Search for the cell housing the specified text and yield its (X, Y) center coordinate. 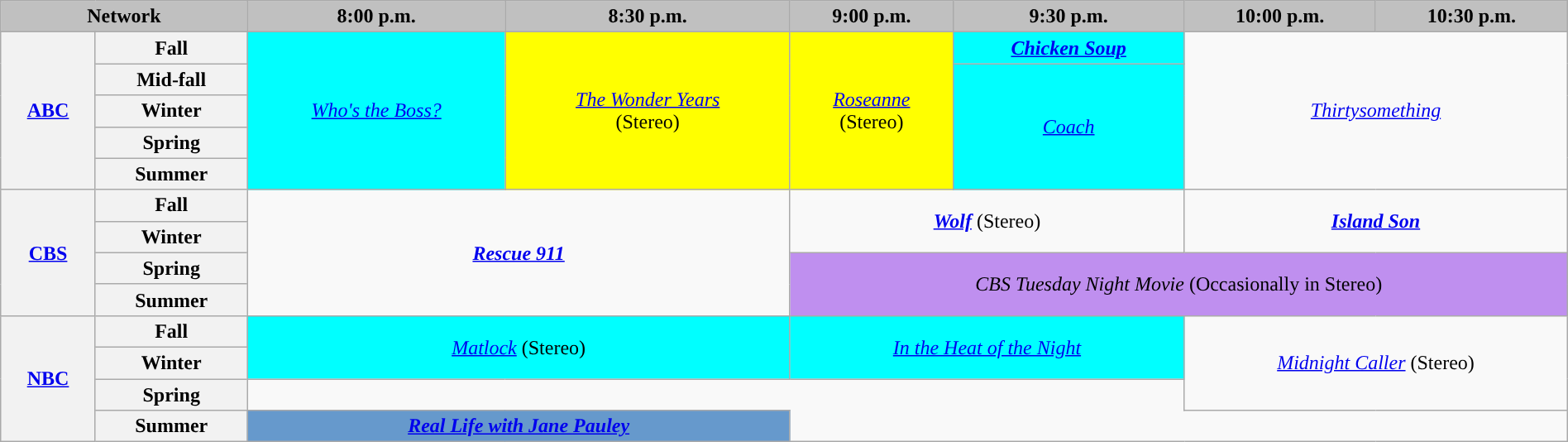
Who's the Boss? (376, 111)
Chicken Soup (1068, 48)
Rescue 911 (519, 252)
Roseanne(Stereo) (872, 111)
CBS (48, 252)
10:30 p.m. (1471, 17)
Wolf (Stereo) (987, 221)
The Wonder Years(Stereo) (648, 111)
Network (124, 17)
8:30 p.m. (648, 17)
Coach (1068, 127)
In the Heat of the Night (987, 347)
8:00 p.m. (376, 17)
ABC (48, 111)
10:00 p.m. (1280, 17)
Thirtysomething (1376, 111)
9:30 p.m. (1068, 17)
Matlock (Stereo) (519, 347)
Real Life with Jane Pauley (519, 426)
9:00 p.m. (872, 17)
Midnight Caller (Stereo) (1376, 363)
Island Son (1376, 221)
CBS Tuesday Night Movie (Occasionally in Stereo) (1178, 284)
Mid-fall (171, 79)
NBC (48, 378)
